Return [X, Y] of the center of cell containing provided text 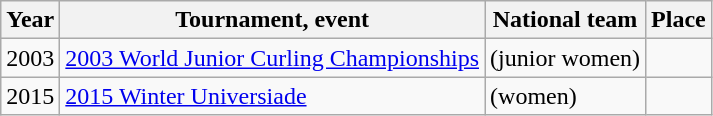
Place [679, 20]
National team [566, 20]
(women) [566, 96]
Tournament, event [272, 20]
2015 Winter Universiade [272, 96]
2003 World Junior Curling Championships [272, 58]
2015 [30, 96]
Year [30, 20]
(junior women) [566, 58]
2003 [30, 58]
